Provide the (x, y) coordinate of the cell's center where the given text is located.  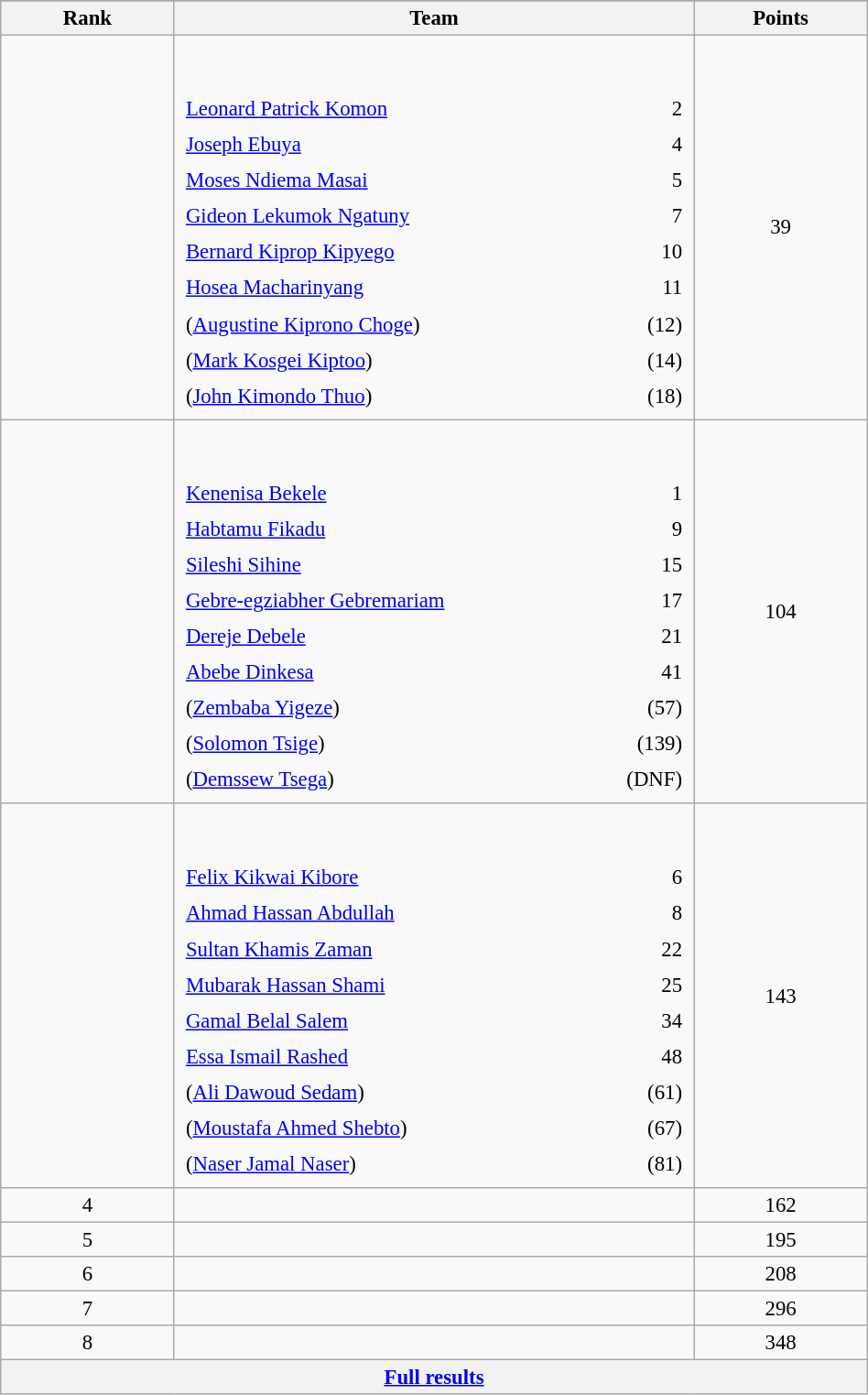
(139) (638, 744)
Habtamu Fikadu (384, 529)
(Demssew Tsega) (384, 779)
17 (638, 601)
Essa Ismail Rashed (393, 1056)
(67) (646, 1128)
9 (638, 529)
(Naser Jamal Naser) (393, 1163)
Full results (434, 1378)
208 (780, 1274)
(Solomon Tsige) (384, 744)
Felix Kikwai Kibore (393, 877)
(Ali Dawoud Sedam) (393, 1092)
(Augustine Kiprono Choge) (395, 323)
2 (648, 109)
Kenenisa Bekele (384, 493)
(Zembaba Yigeze) (384, 708)
(Moustafa Ahmed Shebto) (393, 1128)
143 (780, 995)
Joseph Ebuya (395, 145)
Team (434, 18)
15 (638, 564)
Rank (88, 18)
25 (646, 985)
11 (648, 288)
296 (780, 1309)
22 (646, 949)
Leonard Patrick Komon (395, 109)
(John Kimondo Thuo) (395, 396)
(81) (646, 1163)
Hosea Macharinyang (395, 288)
162 (780, 1205)
Moses Ndiema Masai (395, 180)
34 (646, 1020)
195 (780, 1239)
Abebe Dinkesa (384, 672)
(57) (638, 708)
(DNF) (638, 779)
(Mark Kosgei Kiptoo) (395, 359)
Dereje Debele (384, 637)
21 (638, 637)
41 (638, 672)
104 (780, 612)
(18) (648, 396)
Bernard Kiprop Kipyego (395, 252)
(61) (646, 1092)
(14) (648, 359)
Sileshi Sihine (384, 564)
348 (780, 1343)
10 (648, 252)
Gamal Belal Salem (393, 1020)
Sultan Khamis Zaman (393, 949)
Points (780, 18)
39 (780, 227)
1 (638, 493)
48 (646, 1056)
Gideon Lekumok Ngatuny (395, 216)
Mubarak Hassan Shami (393, 985)
Ahmad Hassan Abdullah (393, 913)
Gebre-egziabher Gebremariam (384, 601)
(12) (648, 323)
